From the cell containing the given text, extract its center point as [X, Y] coordinate. 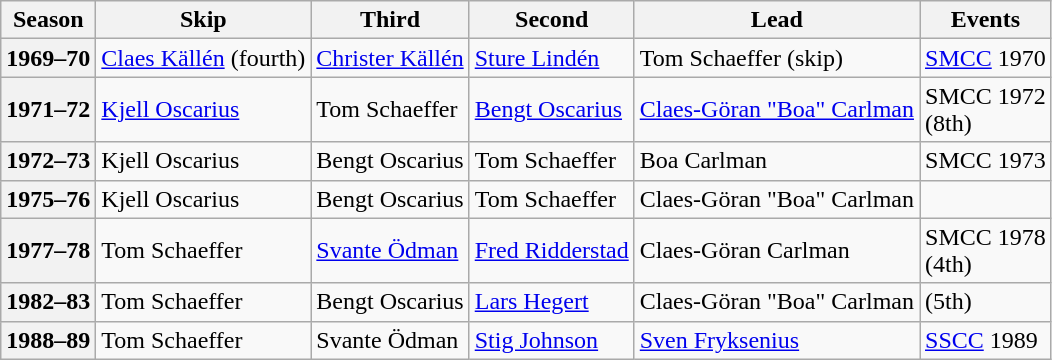
SMCC 1973 [986, 161]
Events [986, 20]
Season [48, 20]
1969–70 [48, 58]
SSCC 1989 [986, 340]
Tom Schaeffer (skip) [776, 58]
Second [552, 20]
Claes Källén (fourth) [204, 58]
Stig Johnson [552, 340]
(5th) [986, 302]
Claes-Göran Carlman [776, 250]
1972–73 [48, 161]
1977–78 [48, 250]
1971–72 [48, 110]
Fred Ridderstad [552, 250]
Third [390, 20]
Sture Lindén [552, 58]
Christer Källén [390, 58]
Lars Hegert [552, 302]
1982–83 [48, 302]
1975–76 [48, 199]
Sven Fryksenius [776, 340]
Boa Carlman [776, 161]
SMCC 1970 [986, 58]
1988–89 [48, 340]
Lead [776, 20]
SMCC 1972 (8th) [986, 110]
Skip [204, 20]
SMCC 1978 (4th) [986, 250]
